Detect which cell encompasses the target text, then output its [X, Y] center coordinate. 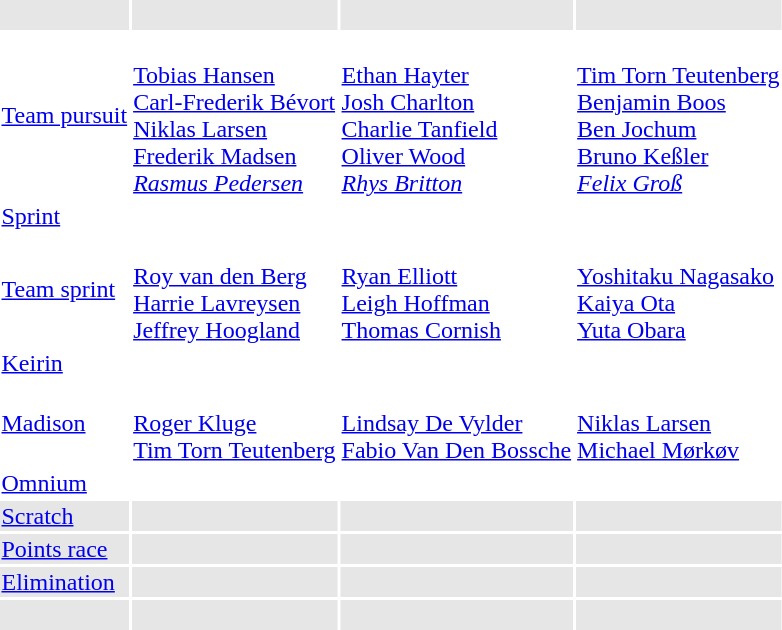
Yoshitaku NagasakoKaiya OtaYuta Obara [678, 290]
Points race [64, 549]
Scratch [64, 516]
Elimination [64, 582]
Ethan HayterJosh CharltonCharlie TanfieldOliver WoodRhys Britton [456, 116]
Ryan ElliottLeigh HoffmanThomas Cornish [456, 290]
Madison [64, 423]
Lindsay De VylderFabio Van Den Bossche [456, 423]
Roger KlugeTim Torn Teutenberg [234, 423]
Niklas LarsenMichael Mørkøv [678, 423]
Team pursuit [64, 116]
Roy van den BergHarrie LavreysenJeffrey Hoogland [234, 290]
Team sprint [64, 290]
Sprint [64, 216]
Keirin [64, 363]
Omnium [64, 483]
Tim Torn TeutenbergBenjamin BoosBen JochumBruno KeßlerFelix Groß [678, 116]
Tobias HansenCarl-Frederik BévortNiklas LarsenFrederik MadsenRasmus Pedersen [234, 116]
